Scan for the cell matching the given text and deliver its (x, y) coordinate at center. 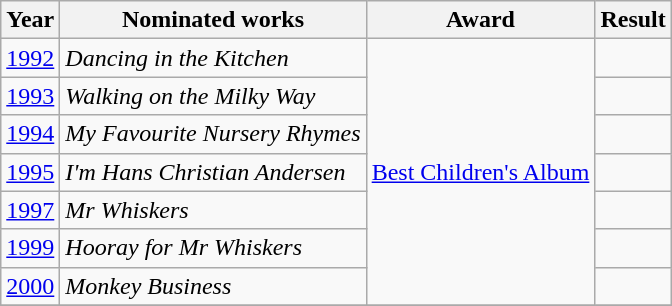
Mr Whiskers (213, 210)
2000 (30, 286)
Best Children's Album (480, 172)
Monkey Business (213, 286)
1997 (30, 210)
1995 (30, 172)
Award (480, 20)
Walking on the Milky Way (213, 96)
1992 (30, 58)
I'm Hans Christian Andersen (213, 172)
1994 (30, 134)
1993 (30, 96)
My Favourite Nursery Rhymes (213, 134)
Hooray for Mr Whiskers (213, 248)
Year (30, 20)
1999 (30, 248)
Result (633, 20)
Dancing in the Kitchen (213, 58)
Nominated works (213, 20)
